For the text-containing cell, return its midpoint in (x, y) coordinate format. 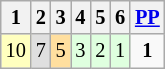
10 (16, 51)
PP (148, 17)
4 (80, 17)
7 (41, 51)
6 (120, 17)
